Extract the [X, Y] coordinate from the center of the cell holding the provided text.  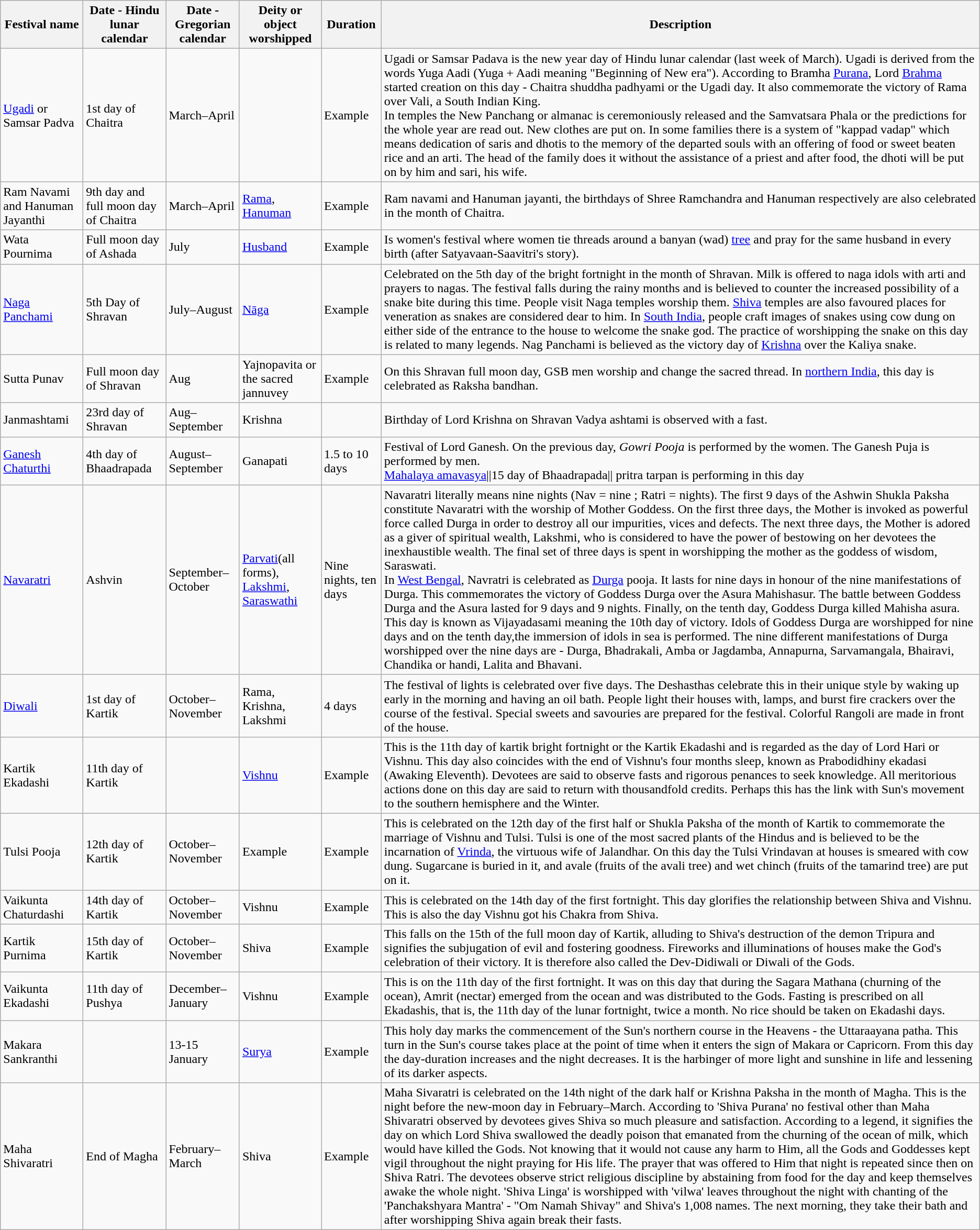
Navaratri [42, 580]
1.5 to 10 days [352, 461]
11th day of Kartik [125, 775]
Parvati(all forms), Lakshmi, Saraswathi [280, 580]
Ugadi or Samsar Padva [42, 115]
Janmashtami [42, 420]
July [203, 247]
Ganapati [280, 461]
Aug [203, 379]
Kartik Ekadashi [42, 775]
Description [681, 25]
Yajnopavita or the sacred jannuvey [280, 379]
Ram Navami and Hanuman Jayanthi [42, 206]
Ram navami and Hanuman jayanti, the birthdays of Shree Ramchandra and Hanuman respectively are also celebrated in the month of Chaitra. [681, 206]
14th day of Kartik [125, 907]
On this Shravan full moon day, GSB men worship and change the sacred thread. In northern India, this day is celebrated as Raksha bandhan. [681, 379]
Nine nights, ten days [352, 580]
Birthday of Lord Krishna on Shravan Vadya ashtami is observed with a fast. [681, 420]
Duration [352, 25]
December–January [203, 996]
Aug–September [203, 420]
15th day of Kartik [125, 948]
Sutta Punav [42, 379]
9th day and full moon day of Chaitra [125, 206]
Diwali [42, 706]
Full moon day of Shravan [125, 379]
End of Magha [125, 1156]
Wata Pournima [42, 247]
Surya [280, 1051]
1st day of Chaitra [125, 115]
Maha Shivaratri [42, 1156]
Ganesh Chaturthi [42, 461]
4th day of Bhaadrapada [125, 461]
Deity or object worshipped [280, 25]
Naga Panchami [42, 309]
Nāga [280, 309]
August–September [203, 461]
Rama, Krishna, Lakshmi [280, 706]
Date - Gregorian calendar [203, 25]
Full moon day of Ashada [125, 247]
February–March [203, 1156]
Kartik Purnima [42, 948]
Rama, Hanuman [280, 206]
1st day of Kartik [125, 706]
4 days [352, 706]
Date - Hindu lunar calendar [125, 25]
July–August [203, 309]
Vaikunta Chaturdashi [42, 907]
12th day of Kartik [125, 851]
Vaikunta Ekadashi [42, 996]
Makara Sankranthi [42, 1051]
Ashvin [125, 580]
13-15 January [203, 1051]
23rd day of Shravan [125, 420]
September–October [203, 580]
Krishna [280, 420]
Festival name [42, 25]
5th Day of Shravan [125, 309]
Husband [280, 247]
Tulsi Pooja [42, 851]
11th day of Pushya [125, 996]
